From the cell containing the given text, extract its center point as [x, y] coordinate. 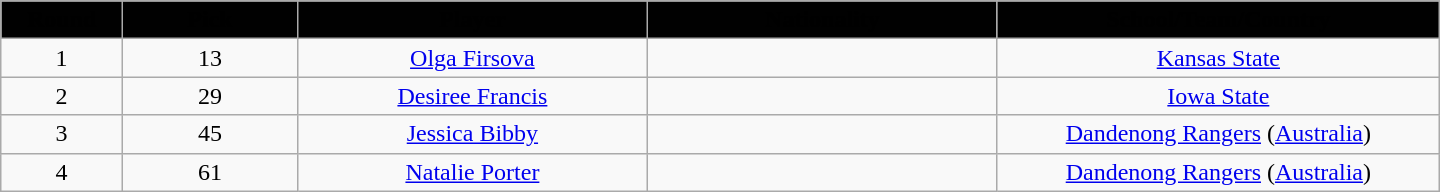
Natalie Porter [472, 172]
Nationality [822, 20]
Kansas State [1218, 58]
School/Team/Country [1218, 20]
61 [210, 172]
1 [62, 58]
13 [210, 58]
Player [472, 20]
Iowa State [1218, 96]
Pick [210, 20]
Desiree Francis [472, 96]
45 [210, 134]
29 [210, 96]
4 [62, 172]
3 [62, 134]
Olga Firsova [472, 58]
2 [62, 96]
Jessica Bibby [472, 134]
Round [62, 20]
